For the text-containing cell, return its midpoint in [x, y] coordinate format. 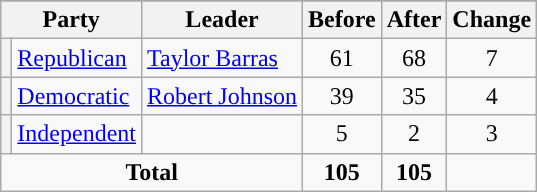
4 [492, 96]
Before [342, 20]
2 [414, 134]
5 [342, 134]
Taylor Barras [222, 58]
Robert Johnson [222, 96]
Leader [222, 20]
61 [342, 58]
After [414, 20]
Party [72, 20]
Total [152, 172]
68 [414, 58]
Republican [77, 58]
35 [414, 96]
3 [492, 134]
Independent [77, 134]
Democratic [77, 96]
Change [492, 20]
7 [492, 58]
39 [342, 96]
